Identify which cell holds the provided text, then report its [x, y] central coordinate. 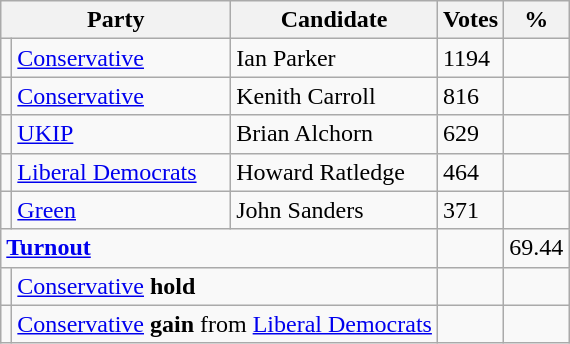
Green [122, 210]
Kenith Carroll [334, 96]
69.44 [536, 248]
Votes [470, 20]
Ian Parker [334, 58]
Howard Ratledge [334, 172]
816 [470, 96]
371 [470, 210]
Turnout [220, 248]
Conservative hold [225, 286]
UKIP [122, 134]
John Sanders [334, 210]
629 [470, 134]
Conservative gain from Liberal Democrats [225, 324]
% [536, 20]
464 [470, 172]
Candidate [334, 20]
1194 [470, 58]
Brian Alchorn [334, 134]
Party [116, 20]
Liberal Democrats [122, 172]
